Capture the cell that displays the provided text and extract its [X, Y] central coordinate. 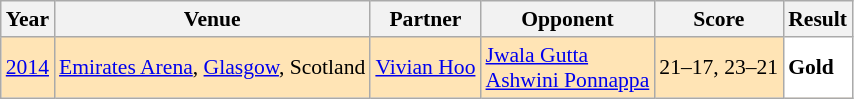
2014 [28, 68]
Venue [212, 19]
Emirates Arena, Glasgow, Scotland [212, 68]
Partner [425, 19]
Vivian Hoo [425, 68]
Opponent [567, 19]
Result [818, 19]
Score [718, 19]
Year [28, 19]
Jwala Gutta Ashwini Ponnappa [567, 68]
Gold [818, 68]
21–17, 23–21 [718, 68]
